Detect which cell encompasses the target text, then output its [X, Y] center coordinate. 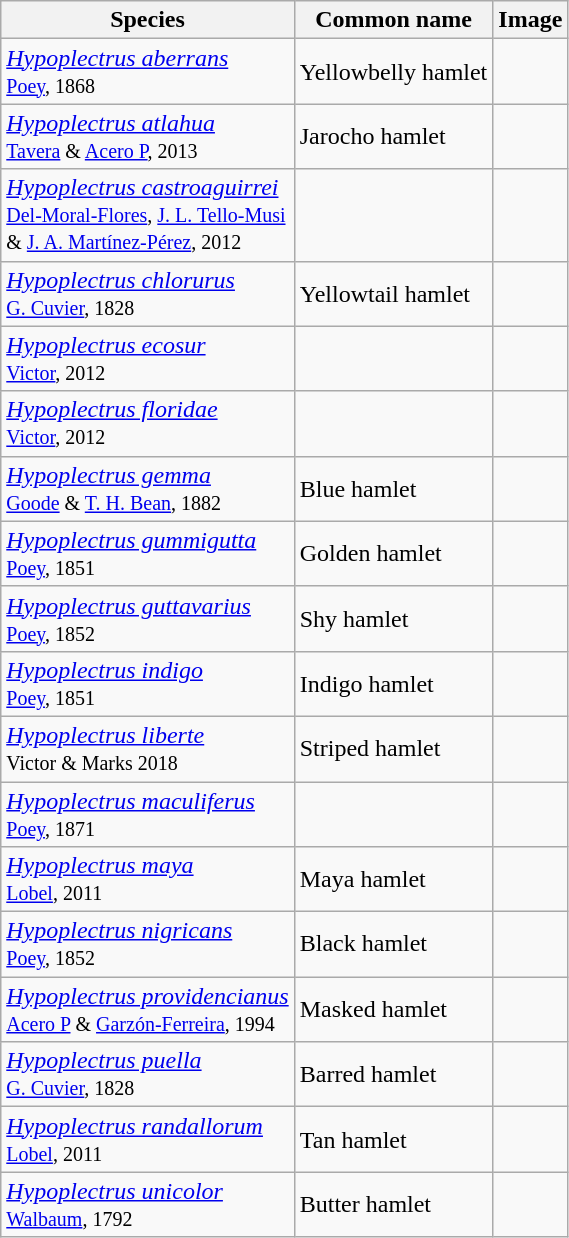
Masked hamlet [394, 1010]
Hypoplectrus unicolorWalbaum, 1792 [148, 1204]
Hypoplectrus indigoPoey, 1851 [148, 684]
Hypoplectrus floridaeVictor, 2012 [148, 424]
Golden hamlet [394, 554]
Hypoplectrus castroaguirreiDel-Moral-Flores, J. L. Tello-Musi& J. A. Martínez-Pérez, 2012 [148, 215]
Shy hamlet [394, 618]
Tan hamlet [394, 1140]
Butter hamlet [394, 1204]
Hypoplectrus gemmaGoode & T. H. Bean, 1882 [148, 488]
Hypoplectrus providencianusAcero P & Garzón-Ferreira, 1994 [148, 1010]
Black hamlet [394, 944]
Hypoplectrus mayaLobel, 2011 [148, 880]
Hypoplectrus randallorumLobel, 2011 [148, 1140]
Yellowtail hamlet [394, 294]
Jarocho hamlet [394, 136]
Indigo hamlet [394, 684]
Hypoplectrus aberransPoey, 1868 [148, 72]
Hypoplectrus gummiguttaPoey, 1851 [148, 554]
Hypoplectrus liberteVictor & Marks 2018 [148, 748]
Species [148, 20]
Image [530, 20]
Blue hamlet [394, 488]
Hypoplectrus puellaG. Cuvier, 1828 [148, 1074]
Striped hamlet [394, 748]
Barred hamlet [394, 1074]
Maya hamlet [394, 880]
Common name [394, 20]
Hypoplectrus chlorurusG. Cuvier, 1828 [148, 294]
Yellowbelly hamlet [394, 72]
Hypoplectrus guttavariusPoey, 1852 [148, 618]
Hypoplectrus ecosurVictor, 2012 [148, 358]
Hypoplectrus atlahuaTavera & Acero P, 2013 [148, 136]
Hypoplectrus nigricansPoey, 1852 [148, 944]
Hypoplectrus maculiferusPoey, 1871 [148, 814]
